For the text-containing cell, return its midpoint in [X, Y] coordinate format. 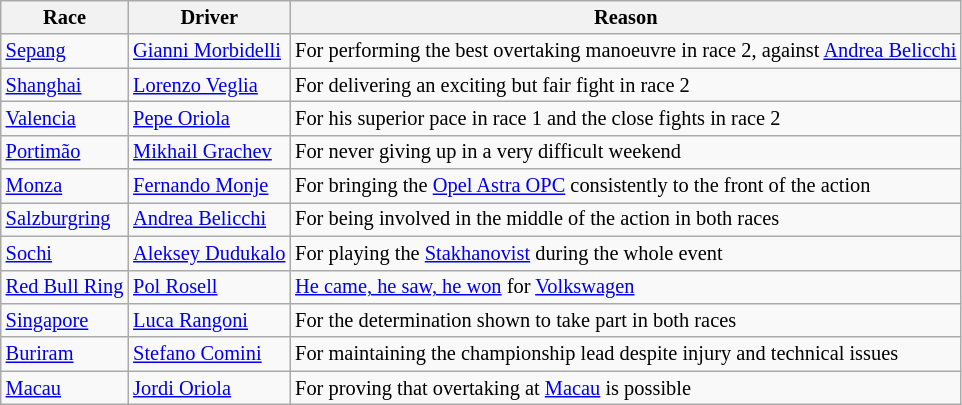
For bringing the Opel Astra OPC consistently to the front of the action [626, 186]
Driver [209, 17]
For his superior pace in race 1 and the close fights in race 2 [626, 118]
Valencia [65, 118]
Mikhail Grachev [209, 152]
Pepe Oriola [209, 118]
For never giving up in a very difficult weekend [626, 152]
Salzburgring [65, 219]
Lorenzo Veglia [209, 85]
Sochi [65, 253]
Macau [65, 388]
Portimão [65, 152]
Monza [65, 186]
Jordi Oriola [209, 388]
Luca Rangoni [209, 320]
Race [65, 17]
Reason [626, 17]
For the determination shown to take part in both races [626, 320]
For performing the best overtaking manoeuvre in race 2, against Andrea Belicchi [626, 51]
He came, he saw, he won for Volkswagen [626, 287]
Sepang [65, 51]
For maintaining the championship lead despite injury and technical issues [626, 354]
Shanghai [65, 85]
Gianni Morbidelli [209, 51]
Singapore [65, 320]
Aleksey Dudukalo [209, 253]
For playing the Stakhanovist during the whole event [626, 253]
Pol Rosell [209, 287]
For being involved in the middle of the action in both races [626, 219]
Red Bull Ring [65, 287]
Buriram [65, 354]
Andrea Belicchi [209, 219]
For delivering an exciting but fair fight in race 2 [626, 85]
Stefano Comini [209, 354]
Fernando Monje [209, 186]
For proving that overtaking at Macau is possible [626, 388]
